Pinpoint the cell where the given text exists, returning its [X, Y] midpoint coordinate. 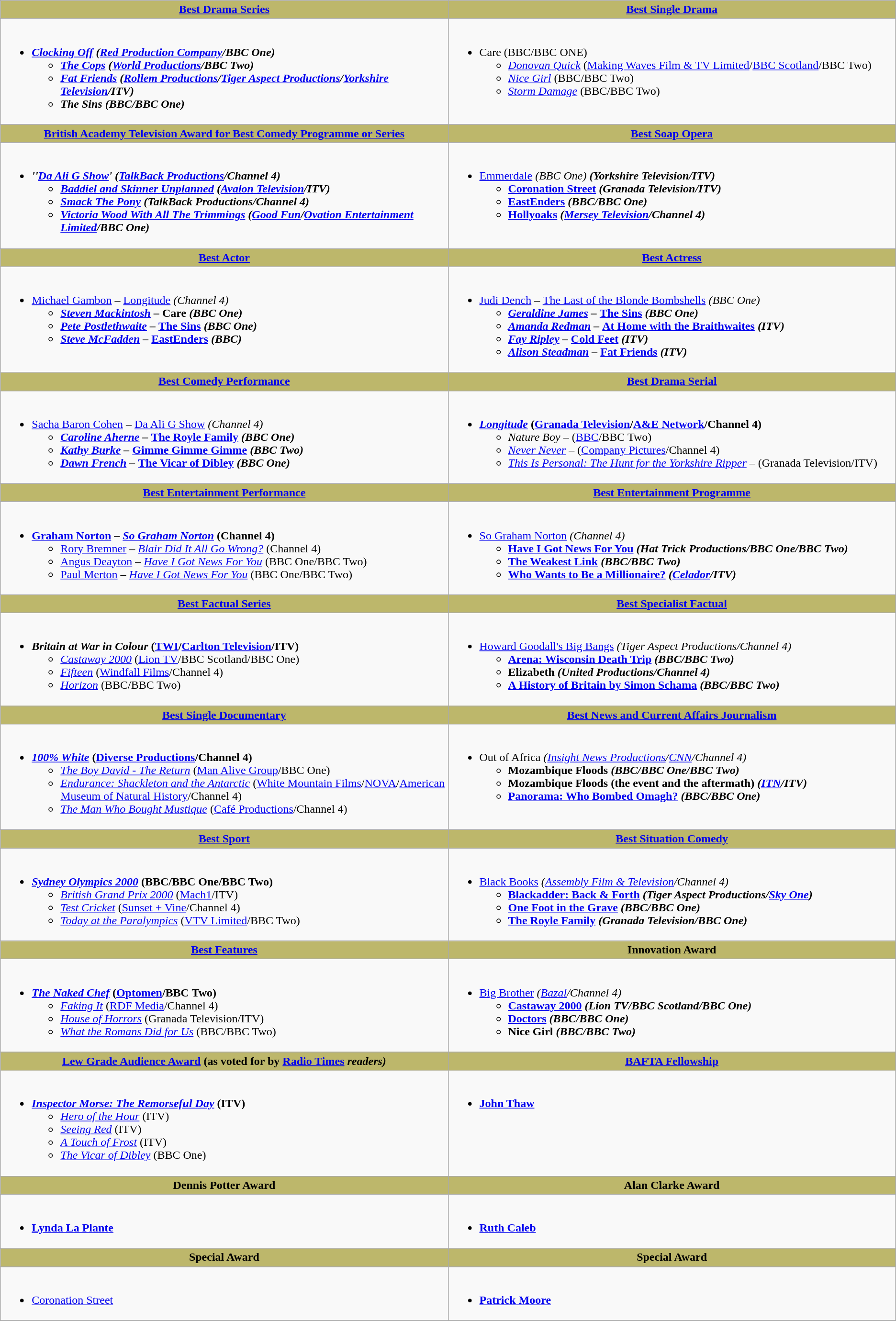
Best Single Drama [672, 10]
BAFTA Fellowship [672, 1061]
Big Brother (Bazal/Channel 4)Castaway 2000 (Lion TV/BBC Scotland/BBC One)Doctors (BBC/BBC One)Nice Girl (BBC/BBC Two) [672, 1006]
Lynda La Plante [224, 1221]
Best Situation Comedy [672, 839]
Best Entertainment Programme [672, 493]
Best Comedy Performance [224, 381]
Best Entertainment Performance [224, 493]
John Thaw [672, 1123]
Alan Clarke Award [672, 1185]
Best News and Current Affairs Journalism [672, 715]
Care (BBC/BBC ONE)Donovan Quick (Making Waves Film & TV Limited/BBC Scotland/BBC Two)Nice Girl (BBC/BBC Two)Storm Damage (BBC/BBC Two) [672, 72]
Best Soap Opera [672, 134]
Inspector Morse: The Remorseful Day (ITV)Hero of the Hour (ITV)Seeing Red (ITV)A Touch of Frost (ITV)The Vicar of Dibley (BBC One) [224, 1123]
Michael Gambon – Longitude (Channel 4)Steven Mackintosh – Care (BBC One)Pete Postlethwaite – The Sins (BBC One)Steve McFadden – EastEnders (BBC) [224, 320]
Best Actress [672, 257]
Best Drama Series [224, 10]
Innovation Award [672, 950]
Ruth Caleb [672, 1221]
The Naked Chef (Optomen/BBC Two)Faking It (RDF Media/Channel 4)House of Horrors (Granada Television/ITV)What the Romans Did for Us (BBC/BBC Two) [224, 1006]
Best Single Documentary [224, 715]
British Academy Television Award for Best Comedy Programme or Series [224, 134]
Lew Grade Audience Award (as voted for by Radio Times readers) [224, 1061]
Best Specialist Factual [672, 604]
Patrick Moore [672, 1293]
Dennis Potter Award [224, 1185]
Best Sport [224, 839]
Best Actor [224, 257]
Best Drama Serial [672, 381]
Coronation Street [224, 1293]
Best Factual Series [224, 604]
Best Features [224, 950]
